Output the (X, Y) coordinate of the center of the cell containing the given text.  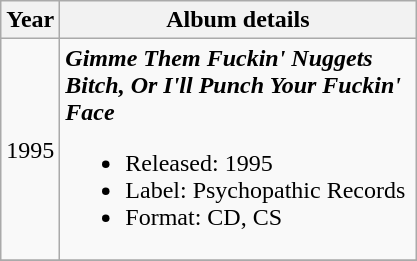
Gimme Them Fuckin' Nuggets Bitch, Or I'll Punch Your Fuckin' FaceReleased: 1995Label: Psychopathic RecordsFormat: CD, CS (238, 150)
Album details (238, 20)
Year (30, 20)
1995 (30, 150)
